Capture the cell that displays the provided text and extract its [x, y] central coordinate. 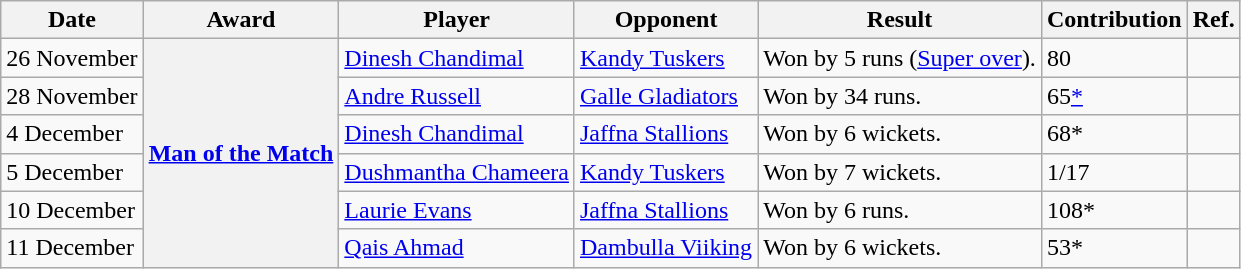
Won by 6 runs. [900, 210]
Won by 5 runs (Super over). [900, 58]
Dambulla Viiking [666, 248]
Won by 7 wickets. [900, 172]
65* [1114, 96]
Laurie Evans [457, 210]
Dushmantha Chameera [457, 172]
5 December [72, 172]
68* [1114, 134]
4 December [72, 134]
Date [72, 20]
53* [1114, 248]
Qais Ahmad [457, 248]
28 November [72, 96]
Ref. [1214, 20]
80 [1114, 58]
108* [1114, 210]
Won by 34 runs. [900, 96]
Result [900, 20]
10 December [72, 210]
Contribution [1114, 20]
26 November [72, 58]
Man of the Match [241, 153]
Andre Russell [457, 96]
Player [457, 20]
Galle Gladiators [666, 96]
11 December [72, 248]
Award [241, 20]
Opponent [666, 20]
1/17 [1114, 172]
